Return the [x, y] coordinate for the center point of the cell that contains the specified text.  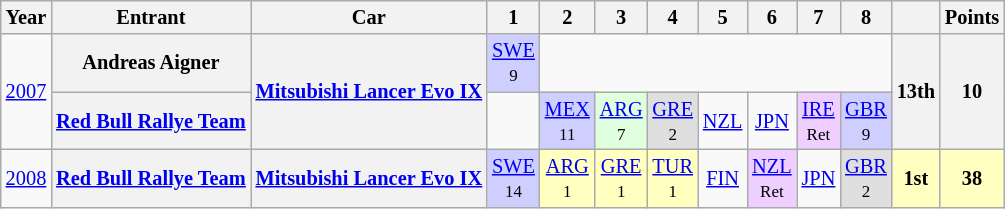
38 [972, 178]
4 [672, 17]
5 [722, 17]
NZL [722, 121]
ARG7 [622, 121]
3 [622, 17]
GRE1 [622, 178]
13th [916, 92]
NZLRet [772, 178]
FIN [722, 178]
Andreas Aigner [150, 63]
8 [866, 17]
2007 [26, 92]
Year [26, 17]
Entrant [150, 17]
SWE9 [514, 63]
1 [514, 17]
ARG1 [568, 178]
GRE2 [672, 121]
GBR9 [866, 121]
1st [916, 178]
2 [568, 17]
SWE14 [514, 178]
GBR2 [866, 178]
2008 [26, 178]
Car [369, 17]
7 [819, 17]
Points [972, 17]
6 [772, 17]
MEX11 [568, 121]
10 [972, 92]
IRERet [819, 121]
TUR1 [672, 178]
